Extract the [x, y] coordinate from the center of the cell holding the provided text.  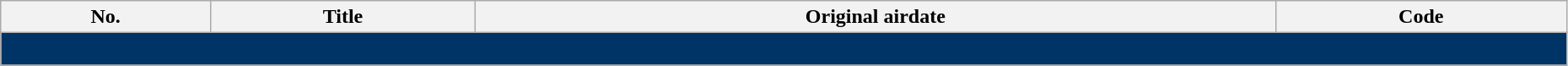
No. [106, 17]
Original airdate [876, 17]
Title [342, 17]
Code [1420, 17]
